Extract the (x, y) coordinate from the center of the cell holding the provided text.  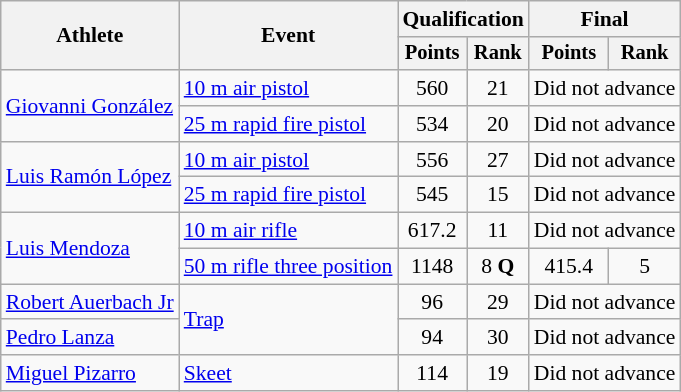
50 m rifle three position (288, 267)
560 (432, 88)
15 (498, 195)
534 (432, 124)
8 Q (498, 267)
Qualification (464, 19)
5 (645, 267)
Trap (288, 320)
556 (432, 160)
Luis Mendoza (90, 248)
545 (432, 195)
21 (498, 88)
Event (288, 36)
Giovanni González (90, 106)
10 m air rifle (288, 231)
19 (498, 373)
415.4 (569, 267)
27 (498, 160)
Final (605, 19)
617.2 (432, 231)
30 (498, 338)
Luis Ramón López (90, 178)
Pedro Lanza (90, 338)
94 (432, 338)
20 (498, 124)
11 (498, 231)
Skeet (288, 373)
Athlete (90, 36)
Robert Auerbach Jr (90, 302)
96 (432, 302)
114 (432, 373)
Miguel Pizarro (90, 373)
29 (498, 302)
1148 (432, 267)
